Find where the given text appears and provide that cell's center as (X, Y) coordinate. 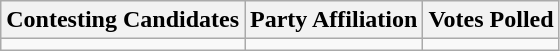
Votes Polled (491, 20)
Party Affiliation (334, 20)
Contesting Candidates (123, 20)
